Identify which cell holds the provided text, then report its (x, y) central coordinate. 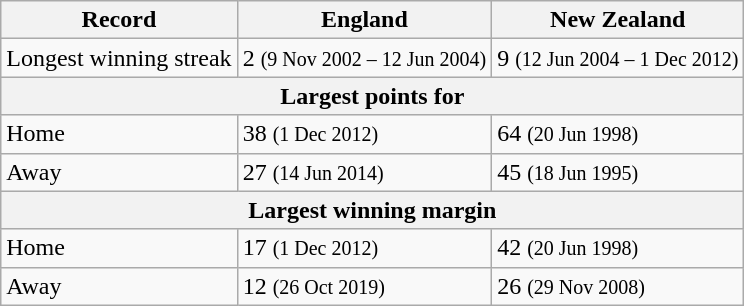
12 (26 Oct 2019) (364, 286)
Record (119, 20)
9 (12 Jun 2004 – 1 Dec 2012) (618, 58)
27 (14 Jun 2014) (364, 172)
42 (20 Jun 1998) (618, 248)
Largest points for (372, 96)
2 (9 Nov 2002 – 12 Jun 2004) (364, 58)
26 (29 Nov 2008) (618, 286)
Largest winning margin (372, 210)
New Zealand (618, 20)
England (364, 20)
45 (18 Jun 1995) (618, 172)
38 (1 Dec 2012) (364, 134)
17 (1 Dec 2012) (364, 248)
Longest winning streak (119, 58)
64 (20 Jun 1998) (618, 134)
